Capture the cell that displays the provided text and extract its [x, y] central coordinate. 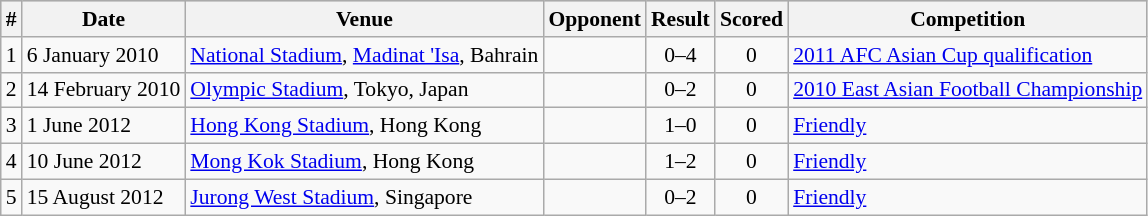
1 June 2012 [104, 126]
5 [12, 197]
Scored [752, 19]
Venue [364, 19]
Result [680, 19]
Hong Kong Stadium, Hong Kong [364, 126]
1 [12, 55]
2 [12, 90]
14 February 2010 [104, 90]
10 June 2012 [104, 162]
2011 AFC Asian Cup qualification [968, 55]
Jurong West Stadium, Singapore [364, 197]
Mong Kok Stadium, Hong Kong [364, 162]
2010 East Asian Football Championship [968, 90]
National Stadium, Madinat 'Isa, Bahrain [364, 55]
# [12, 19]
Olympic Stadium, Tokyo, Japan [364, 90]
Competition [968, 19]
3 [12, 126]
1–2 [680, 162]
Opponent [594, 19]
Date [104, 19]
6 January 2010 [104, 55]
1–0 [680, 126]
4 [12, 162]
15 August 2012 [104, 197]
0–4 [680, 55]
